Search for the cell housing the specified text and yield its (X, Y) center coordinate. 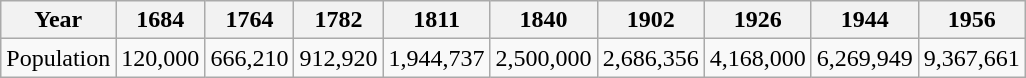
1,944,737 (436, 58)
9,367,661 (972, 58)
Year (58, 20)
2,686,356 (650, 58)
1926 (758, 20)
1764 (250, 20)
1956 (972, 20)
1902 (650, 20)
1782 (338, 20)
2,500,000 (544, 58)
1811 (436, 20)
666,210 (250, 58)
4,168,000 (758, 58)
1684 (160, 20)
Population (58, 58)
120,000 (160, 58)
912,920 (338, 58)
1840 (544, 20)
6,269,949 (864, 58)
1944 (864, 20)
